Find where the given text appears and provide that cell's center as (x, y) coordinate. 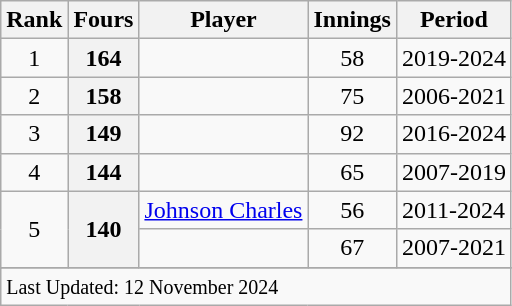
56 (352, 210)
140 (104, 229)
58 (352, 58)
2 (34, 96)
92 (352, 134)
2019-2024 (454, 58)
2006-2021 (454, 96)
2007-2019 (454, 172)
1 (34, 58)
3 (34, 134)
158 (104, 96)
67 (352, 248)
75 (352, 96)
2011-2024 (454, 210)
164 (104, 58)
4 (34, 172)
Fours (104, 20)
Johnson Charles (224, 210)
Period (454, 20)
Player (224, 20)
2016-2024 (454, 134)
Last Updated: 12 November 2024 (256, 286)
Rank (34, 20)
149 (104, 134)
2007-2021 (454, 248)
5 (34, 229)
144 (104, 172)
65 (352, 172)
Innings (352, 20)
